Return the [X, Y] coordinate for the center point of the cell that contains the specified text.  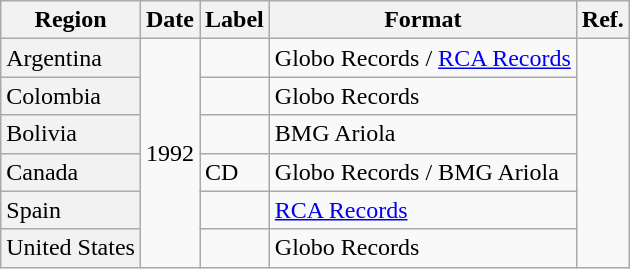
Globo Records / RCA Records [422, 58]
Colombia [71, 96]
Spain [71, 210]
1992 [170, 153]
BMG Ariola [422, 134]
Globo Records / BMG Ariola [422, 172]
Bolivia [71, 134]
Canada [71, 172]
Label [235, 20]
Argentina [71, 58]
CD [235, 172]
RCA Records [422, 210]
Region [71, 20]
Date [170, 20]
United States [71, 248]
Ref. [602, 20]
Format [422, 20]
